Identify which cell holds the provided text, then report its (X, Y) central coordinate. 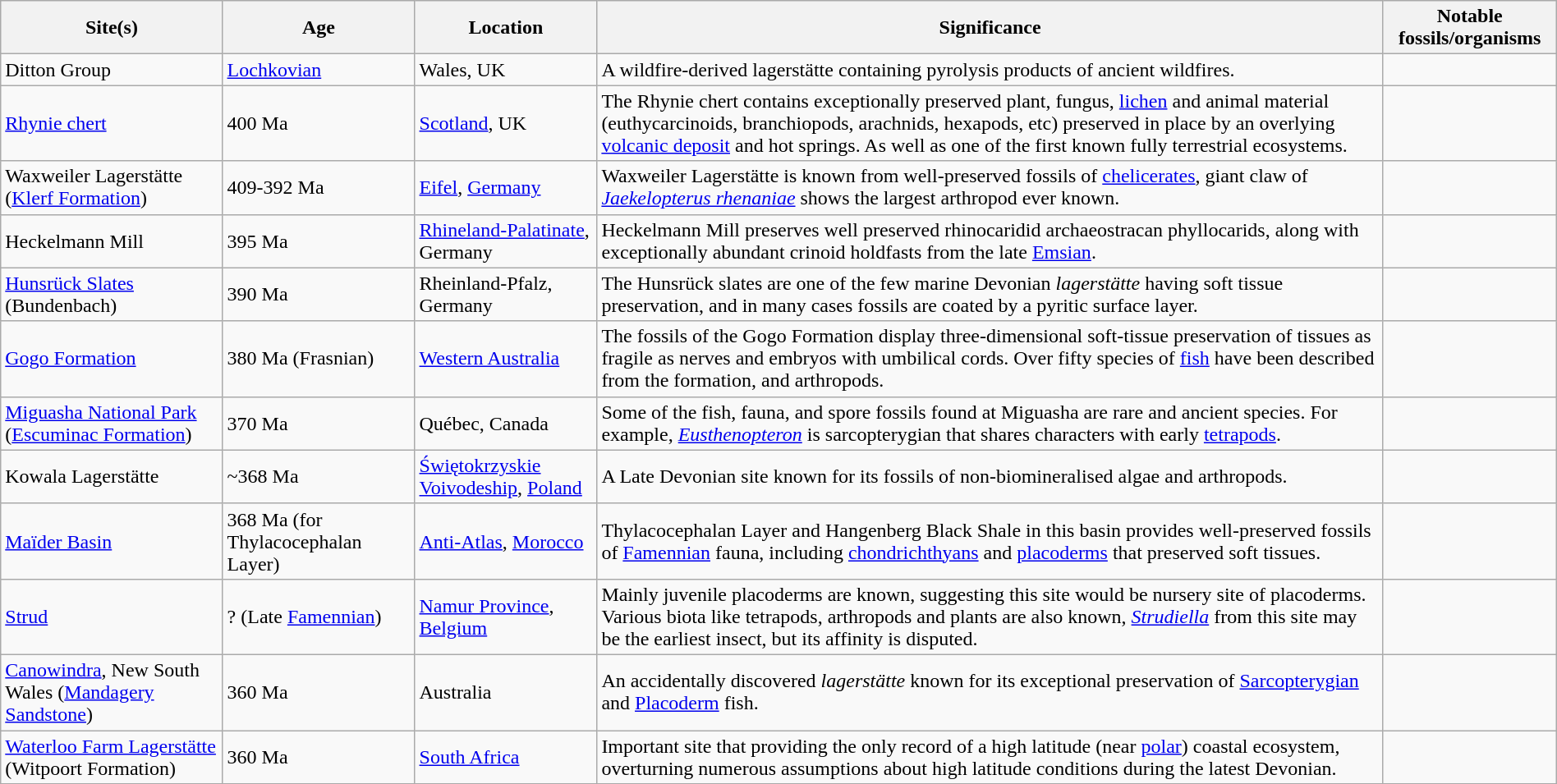
Notable fossils/organisms (1470, 28)
A Late Devonian site known for its fossils of non-biomineralised algae and arthropods. (990, 476)
An accidentally discovered lagerstätte known for its exceptional preservation of Sarcopterygian and Placoderm fish. (990, 692)
Ditton Group (112, 70)
395 Ma (319, 241)
Scotland, UK (506, 123)
Waxweiler Lagerstätte (Klerf Formation) (112, 187)
400 Ma (319, 123)
Site(s) (112, 28)
Wales, UK (506, 70)
Anti-Atlas, Morocco (506, 541)
South Africa (506, 757)
390 Ma (319, 294)
Rhynie chert (112, 123)
368 Ma (for Thylacocephalan Layer) (319, 541)
Strud (112, 617)
Heckelmann Mill (112, 241)
370 Ma (319, 424)
Location (506, 28)
Western Australia (506, 359)
Świętokrzyskie Voivodeship, Poland (506, 476)
Miguasha National Park (Escuminac Formation) (112, 424)
380 Ma (Frasnian) (319, 359)
Hunsrück Slates (Bundenbach) (112, 294)
Lochkovian (319, 70)
Age (319, 28)
Rheinland-Pfalz, Germany (506, 294)
Rhineland-Palatinate, Germany (506, 241)
? (Late Famennian) (319, 617)
Eifel, Germany (506, 187)
~368 Ma (319, 476)
Namur Province, Belgium (506, 617)
Québec, Canada (506, 424)
Australia (506, 692)
Maïder Basin (112, 541)
Kowala Lagerstätte (112, 476)
A wildfire-derived lagerstätte containing pyrolysis products of ancient wildfires. (990, 70)
Gogo Formation (112, 359)
Canowindra, New South Wales (Mandagery Sandstone) (112, 692)
Waterloo Farm Lagerstätte (Witpoort Formation) (112, 757)
Significance (990, 28)
409-392 Ma (319, 187)
